Return (X, Y) of the center of cell containing provided text 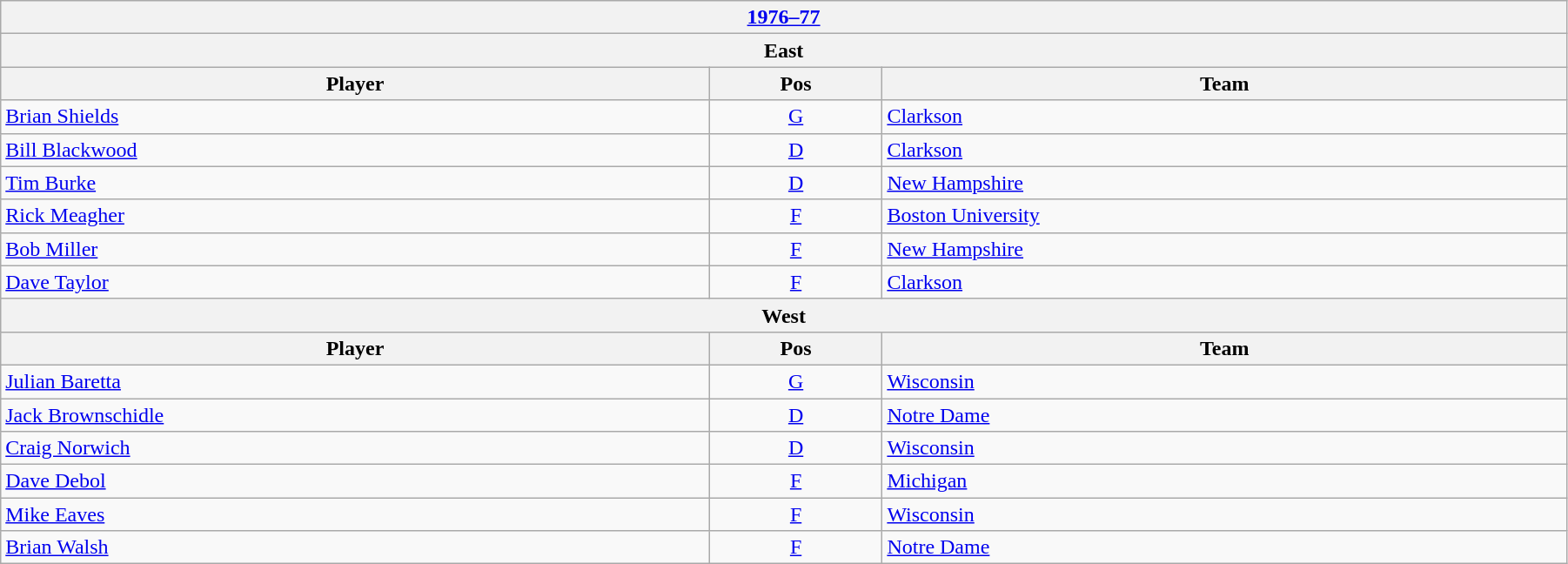
Boston University (1225, 216)
Michigan (1225, 481)
Julian Baretta (355, 381)
West (784, 315)
Tim Burke (355, 183)
Dave Debol (355, 481)
Dave Taylor (355, 282)
Brian Shields (355, 117)
Jack Brownschidle (355, 415)
Bill Blackwood (355, 150)
Rick Meagher (355, 216)
Brian Walsh (355, 547)
Mike Eaves (355, 514)
East (784, 50)
Bob Miller (355, 249)
Craig Norwich (355, 448)
1976–77 (784, 17)
